Detect which cell encompasses the target text, then output its [x, y] center coordinate. 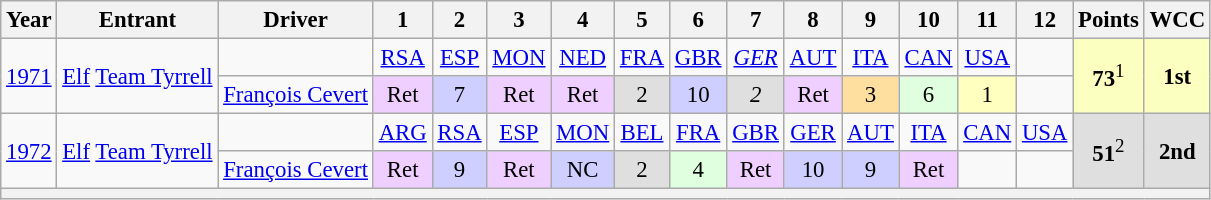
5 [642, 20]
Year [29, 20]
WCC [1177, 20]
ARG [402, 133]
12 [1045, 20]
11 [988, 20]
BEL [642, 133]
8 [812, 20]
NED [583, 58]
Entrant [138, 20]
731 [1108, 76]
1st [1177, 76]
1972 [29, 152]
Points [1108, 20]
NC [583, 170]
512 [1108, 152]
1971 [29, 76]
2nd [1177, 152]
Driver [296, 20]
